Determine the (X, Y) coordinate at the center of the cell enclosing the given text.  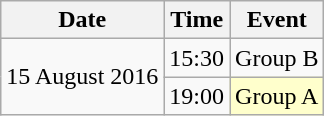
Group A (277, 96)
19:00 (197, 96)
15 August 2016 (82, 77)
Date (82, 20)
Time (197, 20)
Group B (277, 58)
Event (277, 20)
15:30 (197, 58)
